Scan for the cell matching the given text and deliver its [X, Y] coordinate at center. 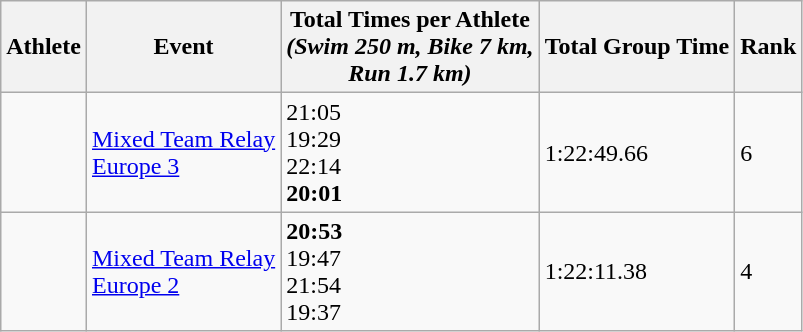
Total Group Time [637, 47]
1:22:11.38 [637, 272]
Total Times per Athlete (Swim 250 m, Bike 7 km, Run 1.7 km) [410, 47]
4 [768, 272]
Mixed Team Relay Europe 3 [183, 152]
1:22:49.66 [637, 152]
20:5319:4721:5419:37 [410, 272]
Athlete [44, 47]
21:0519:2922:1420:01 [410, 152]
Rank [768, 47]
Event [183, 47]
Mixed Team Relay Europe 2 [183, 272]
6 [768, 152]
